Find where the given text appears and provide that cell's center as [X, Y] coordinate. 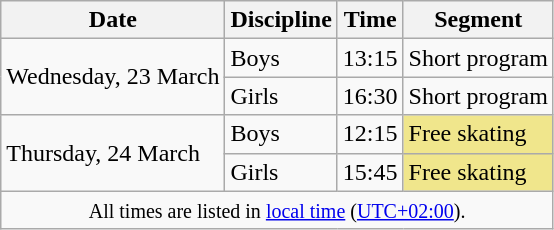
Segment [478, 20]
12:15 [370, 134]
All times are listed in local time (UTC+02:00). [278, 210]
16:30 [370, 96]
Discipline [281, 20]
Wednesday, 23 March [113, 77]
13:15 [370, 58]
Thursday, 24 March [113, 153]
15:45 [370, 172]
Time [370, 20]
Date [113, 20]
